Extract the (x, y) coordinate from the center of the cell holding the provided text.  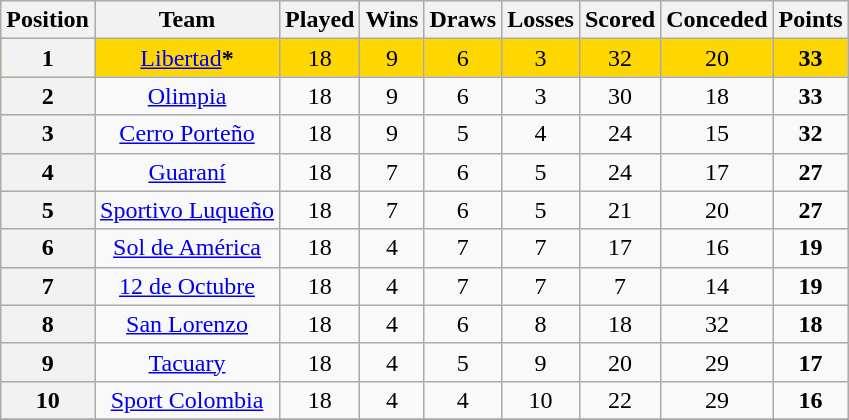
Guaraní (186, 172)
Sportivo Luqueño (186, 210)
1 (48, 58)
Wins (392, 20)
Tacuary (186, 362)
12 de Octubre (186, 286)
Conceded (717, 20)
Scored (620, 20)
30 (620, 96)
2 (48, 96)
Points (810, 20)
Losses (541, 20)
Libertad* (186, 58)
Sol de América (186, 248)
Team (186, 20)
Position (48, 20)
San Lorenzo (186, 324)
22 (620, 400)
14 (717, 286)
Draws (463, 20)
21 (620, 210)
Olimpia (186, 96)
Cerro Porteño (186, 134)
Sport Colombia (186, 400)
Played (320, 20)
15 (717, 134)
